From the cell containing the given text, extract its center point as (X, Y) coordinate. 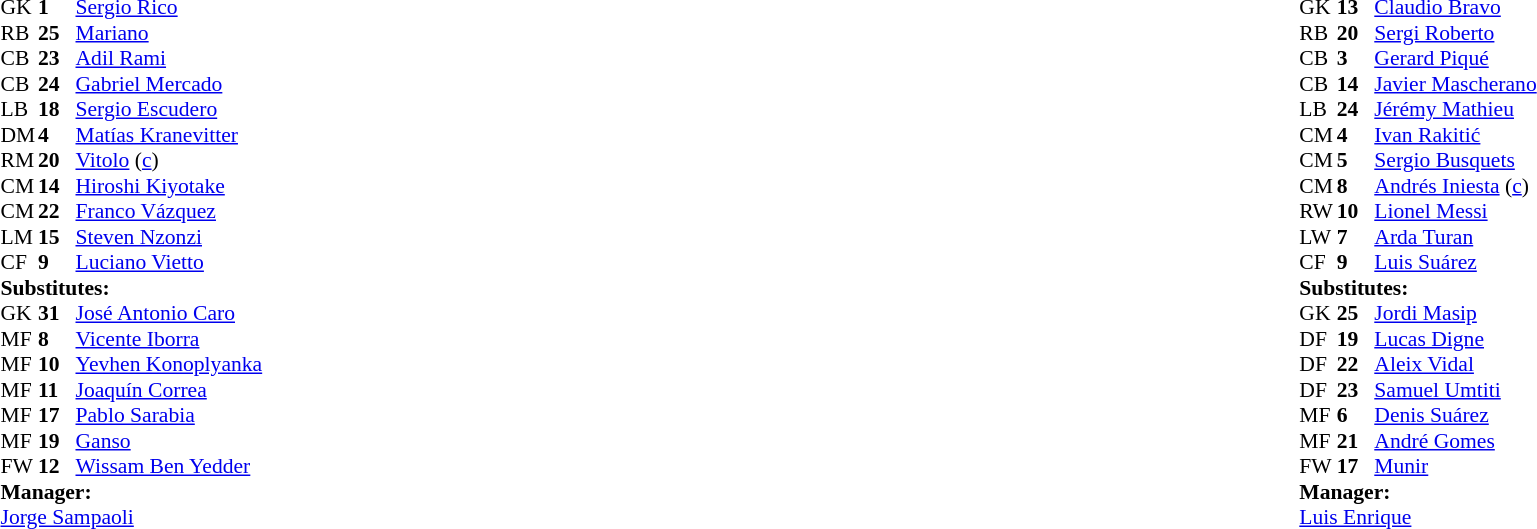
Lucas Digne (1455, 339)
7 (1356, 237)
Joaquín Correa (170, 390)
Hiroshi Kiyotake (170, 186)
Gerard Piqué (1455, 59)
Matías Kranevitter (170, 135)
Sergio Busquets (1455, 161)
Luciano Vietto (170, 263)
11 (57, 390)
Sergi Roberto (1455, 33)
Lionel Messi (1455, 211)
RW (1318, 211)
3 (1356, 59)
Vicente Iborra (170, 339)
Gabriel Mercado (170, 84)
José Antonio Caro (170, 313)
Munir (1455, 467)
Samuel Umtiti (1455, 390)
Luis Suárez (1455, 263)
Adil Rami (170, 59)
André Gomes (1455, 441)
Franco Vázquez (170, 211)
Mariano (170, 33)
DM (19, 135)
Yevhen Konoplyanka (170, 365)
Steven Nzonzi (170, 237)
Jordi Masip (1455, 313)
Arda Turan (1455, 237)
Aleix Vidal (1455, 365)
Denis Suárez (1455, 415)
5 (1356, 161)
Wissam Ben Yedder (170, 467)
Ivan Rakitić (1455, 135)
21 (1356, 441)
Javier Mascherano (1455, 84)
LW (1318, 237)
15 (57, 237)
18 (57, 109)
6 (1356, 415)
Vitolo (c) (170, 161)
Sergio Escudero (170, 109)
Andrés Iniesta (c) (1455, 186)
Ganso (170, 441)
31 (57, 313)
RM (19, 161)
Jérémy Mathieu (1455, 109)
12 (57, 467)
Pablo Sarabia (170, 415)
LM (19, 237)
